Detect which cell encompasses the target text, then output its [x, y] center coordinate. 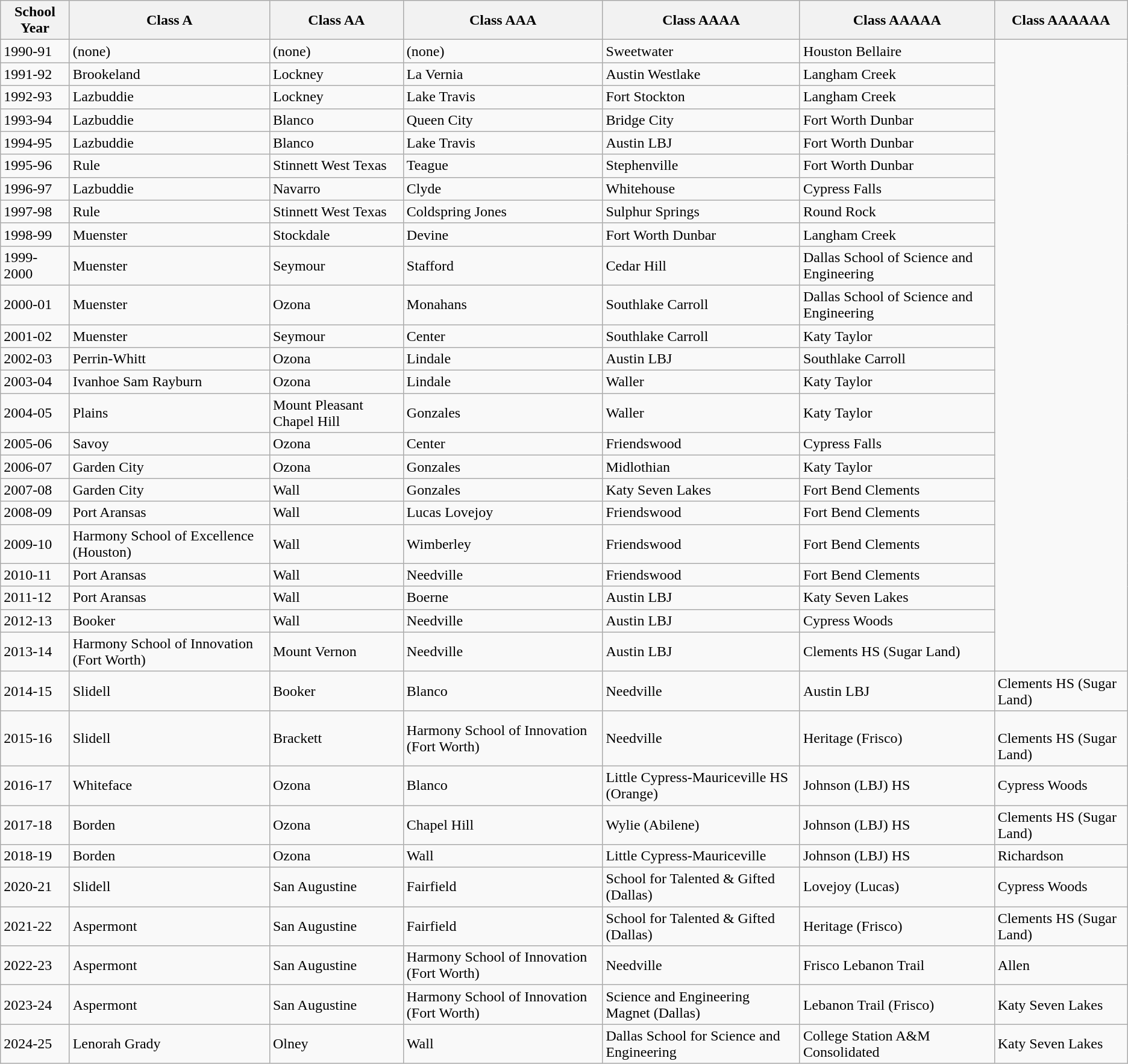
Wimberley [503, 543]
2017-18 [35, 824]
Richardson [1061, 856]
Devine [503, 234]
Sulphur Springs [701, 211]
1998-99 [35, 234]
La Vernia [503, 74]
Round Rock [897, 211]
Class AA [336, 20]
Coldspring Jones [503, 211]
2022-23 [35, 965]
Plains [169, 413]
Sweetwater [701, 51]
1994-95 [35, 143]
Whitehouse [701, 189]
1991-92 [35, 74]
Austin Westlake [701, 74]
2000-01 [35, 305]
Class AAAAAA [1061, 20]
2010-11 [35, 575]
College Station A&M Consolidated [897, 1044]
2002-03 [35, 359]
Brookeland [169, 74]
Stockdale [336, 234]
Allen [1061, 965]
2016-17 [35, 786]
2012-13 [35, 621]
2014-15 [35, 690]
Class A [169, 20]
School Year [35, 20]
2009-10 [35, 543]
Dallas School for Science and Engineering [701, 1044]
Teague [503, 166]
Class AAA [503, 20]
Wylie (Abilene) [701, 824]
Lucas Lovejoy [503, 513]
Brackett [336, 738]
2020-21 [35, 887]
Olney [336, 1044]
Ivanhoe Sam Rayburn [169, 382]
Navarro [336, 189]
Science and Engineering Magnet (Dallas) [701, 1005]
Perrin-Whitt [169, 359]
2011-12 [35, 598]
2006-07 [35, 467]
Class AAAAA [897, 20]
1990-91 [35, 51]
1992-93 [35, 97]
Little Cypress-Mauriceville HS (Orange) [701, 786]
2013-14 [35, 652]
2001-02 [35, 336]
Mount Vernon [336, 652]
Chapel Hill [503, 824]
1997-98 [35, 211]
Stafford [503, 265]
2003-04 [35, 382]
Clyde [503, 189]
1993-94 [35, 120]
2018-19 [35, 856]
Stephenville [701, 166]
1999-2000 [35, 265]
2005-06 [35, 444]
Midlothian [701, 467]
Lebanon Trail (Frisco) [897, 1005]
2008-09 [35, 513]
Cedar Hill [701, 265]
2021-22 [35, 927]
Harmony School of Excellence (Houston) [169, 543]
Class AAAA [701, 20]
2023-24 [35, 1005]
Frisco Lebanon Trail [897, 965]
Whiteface [169, 786]
1996-97 [35, 189]
Little Cypress-Mauriceville [701, 856]
2024-25 [35, 1044]
2004-05 [35, 413]
Savoy [169, 444]
2007-08 [35, 490]
Fort Stockton [701, 97]
Boerne [503, 598]
1995-96 [35, 166]
Lovejoy (Lucas) [897, 887]
Queen City [503, 120]
Houston Bellaire [897, 51]
Lenorah Grady [169, 1044]
Monahans [503, 305]
2015-16 [35, 738]
Bridge City [701, 120]
Mount Pleasant Chapel Hill [336, 413]
